Pinpoint the cell where the given text exists, returning its (X, Y) midpoint coordinate. 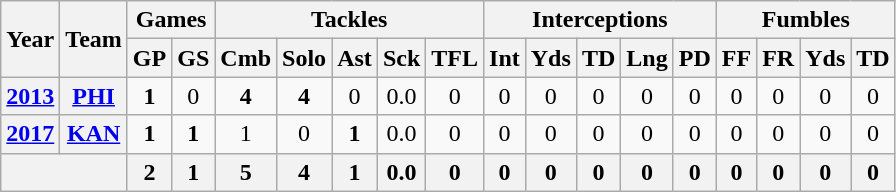
2013 (30, 96)
PHI (94, 96)
2017 (30, 134)
Year (30, 39)
Team (94, 39)
Sck (401, 58)
Ast (355, 58)
KAN (94, 134)
2 (149, 172)
Int (505, 58)
Games (170, 20)
Cmb (246, 58)
PD (694, 58)
GP (149, 58)
TFL (455, 58)
Tackles (350, 20)
GS (194, 58)
Lng (647, 58)
FR (778, 58)
5 (246, 172)
FF (736, 58)
Interceptions (600, 20)
Solo (304, 58)
Fumbles (806, 20)
